Locate the cell with the specified text and output its [x, y] center coordinate. 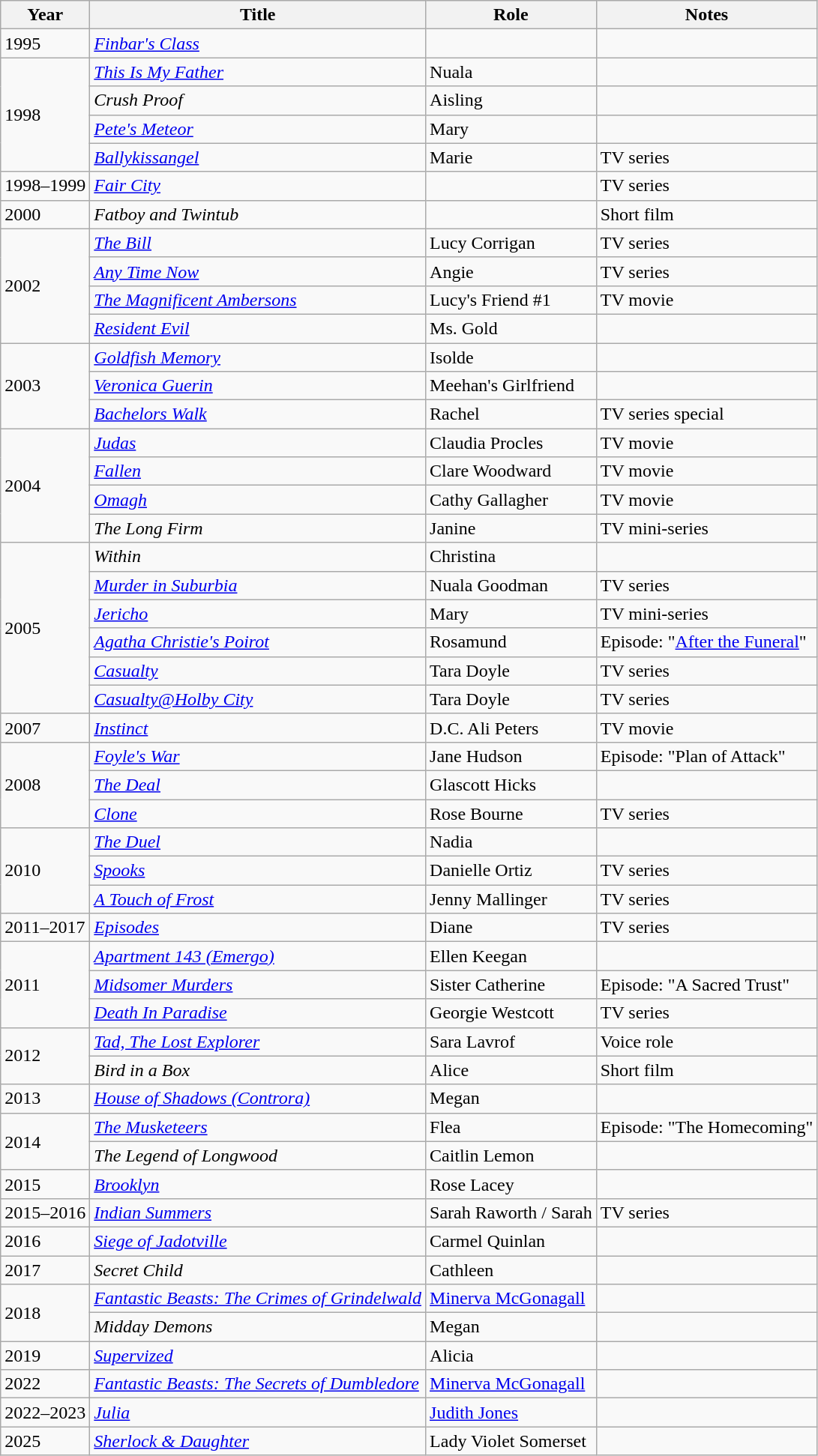
The Musketeers [258, 1127]
Lucy Corrigan [511, 243]
Meehan's Girlfriend [511, 386]
Goldfish Memory [258, 357]
Nadia [511, 842]
The Legend of Longwood [258, 1156]
Episode: "After the Funeral" [706, 642]
Angie [511, 271]
Omagh [258, 500]
Flea [511, 1127]
2011–2017 [45, 928]
Jenny Mallinger [511, 899]
Clare Woodward [511, 471]
Episode: "The Homecoming" [706, 1127]
Fantastic Beasts: The Secrets of Dumbledore [258, 1384]
Agatha Christie's Poirot [258, 642]
1995 [45, 43]
Christina [511, 557]
2004 [45, 486]
The Long Firm [258, 528]
D.C. Ali Peters [511, 728]
Foyle's War [258, 756]
2015–2016 [45, 1212]
Cathleen [511, 1270]
Jane Hudson [511, 756]
Isolde [511, 357]
Year [45, 15]
2018 [45, 1313]
2022–2023 [45, 1413]
Janine [511, 528]
The Magnificent Ambersons [258, 300]
Julia [258, 1413]
2000 [45, 214]
Instinct [258, 728]
Jericho [258, 614]
Apartment 143 (Emergo) [258, 956]
Murder in Suburbia [258, 585]
Nuala Goodman [511, 585]
2019 [45, 1356]
Title [258, 15]
Ms. Gold [511, 328]
Sherlock & Daughter [258, 1441]
Bachelors Walk [258, 414]
Rose Bourne [511, 813]
2010 [45, 871]
2002 [45, 286]
Episodes [258, 928]
Ellen Keegan [511, 956]
2025 [45, 1441]
The Bill [258, 243]
Fatboy and Twintub [258, 214]
Role [511, 15]
Alice [511, 1070]
2017 [45, 1270]
Casualty@Holby City [258, 699]
Ballykissangel [258, 157]
Finbar's Class [258, 43]
Cathy Gallagher [511, 500]
Claudia Procles [511, 443]
2014 [45, 1141]
2005 [45, 628]
Sarah Raworth / Sarah [511, 1212]
Judas [258, 443]
The Duel [258, 842]
Secret Child [258, 1270]
2008 [45, 785]
2016 [45, 1241]
Midday Demons [258, 1327]
2013 [45, 1099]
Clone [258, 813]
Caitlin Lemon [511, 1156]
Rose Lacey [511, 1184]
Midsomer Murders [258, 985]
A Touch of Frost [258, 899]
Alicia [511, 1356]
Fair City [258, 186]
Georgie Westcott [511, 1013]
Carmel Quinlan [511, 1241]
Nuala [511, 72]
This Is My Father [258, 72]
Voice role [706, 1042]
2022 [45, 1384]
Casualty [258, 671]
Death In Paradise [258, 1013]
2003 [45, 386]
Danielle Ortiz [511, 871]
1998 [45, 115]
2015 [45, 1184]
Indian Summers [258, 1212]
Rachel [511, 414]
Lucy's Friend #1 [511, 300]
Spooks [258, 871]
Siege of Jadotville [258, 1241]
2007 [45, 728]
Within [258, 557]
Supervized [258, 1356]
Diane [511, 928]
1998–1999 [45, 186]
Fallen [258, 471]
Crush Proof [258, 100]
TV series special [706, 414]
Lady Violet Somerset [511, 1441]
Tad, The Lost Explorer [258, 1042]
House of Shadows (Controra) [258, 1099]
Any Time Now [258, 271]
Sister Catherine [511, 985]
Veronica Guerin [258, 386]
Aisling [511, 100]
2012 [45, 1056]
Marie [511, 157]
Judith Jones [511, 1413]
Notes [706, 15]
Rosamund [511, 642]
Brooklyn [258, 1184]
Episode: "Plan of Attack" [706, 756]
Pete's Meteor [258, 129]
2011 [45, 985]
Sara Lavrof [511, 1042]
Glascott Hicks [511, 785]
The Deal [258, 785]
Episode: "A Sacred Trust" [706, 985]
Resident Evil [258, 328]
Bird in a Box [258, 1070]
Fantastic Beasts: The Crimes of Grindelwald [258, 1299]
